Search for the cell housing the specified text and yield its (X, Y) center coordinate. 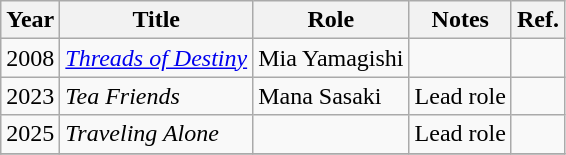
Notes (460, 20)
Tea Friends (156, 96)
Year (30, 20)
2008 (30, 58)
2025 (30, 134)
Mana Sasaki (331, 96)
Threads of Destiny (156, 58)
2023 (30, 96)
Title (156, 20)
Mia Yamagishi (331, 58)
Ref. (538, 20)
Role (331, 20)
Traveling Alone (156, 134)
